Determine the (X, Y) coordinate at the center of the cell enclosing the given text.  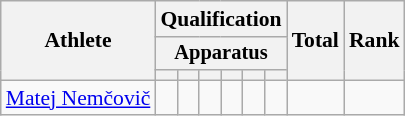
Athlete (78, 40)
Total (316, 40)
Apparatus (220, 54)
Qualification (220, 19)
Rank (374, 40)
Matej Nemčovič (78, 98)
